Scan for the cell matching the given text and deliver its (x, y) coordinate at center. 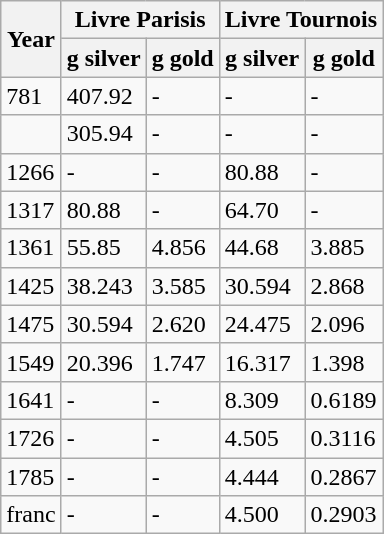
1475 (31, 324)
0.2903 (344, 515)
3.585 (182, 286)
1266 (31, 172)
franc (31, 515)
Livre Parisis (140, 20)
38.243 (104, 286)
Year (31, 39)
2.096 (344, 324)
1.398 (344, 362)
1549 (31, 362)
3.885 (344, 248)
2.868 (344, 286)
305.94 (104, 134)
4.444 (262, 477)
407.92 (104, 96)
1.747 (182, 362)
55.85 (104, 248)
0.3116 (344, 438)
781 (31, 96)
0.2867 (344, 477)
2.620 (182, 324)
1785 (31, 477)
4.505 (262, 438)
44.68 (262, 248)
1726 (31, 438)
4.856 (182, 248)
8.309 (262, 400)
Livre Tournois (300, 20)
24.475 (262, 324)
16.317 (262, 362)
1361 (31, 248)
4.500 (262, 515)
20.396 (104, 362)
64.70 (262, 210)
1425 (31, 286)
1641 (31, 400)
0.6189 (344, 400)
1317 (31, 210)
